Determine the [x, y] coordinate at the center of the cell enclosing the given text.  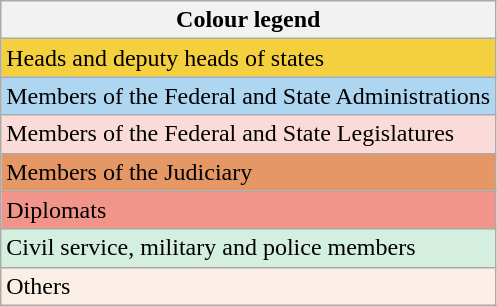
Colour legend [248, 20]
Civil service, military and police members [248, 248]
Members of the Federal and State Legislatures [248, 134]
Heads and deputy heads of states [248, 58]
Members of the Federal and State Administrations [248, 96]
Members of the Judiciary [248, 172]
Others [248, 286]
Diplomats [248, 210]
